Output the [X, Y] coordinate of the center of the cell containing the given text.  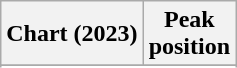
Chart (2023) [72, 34]
Peakposition [189, 34]
